Determine the (x, y) coordinate at the center of the cell enclosing the given text.  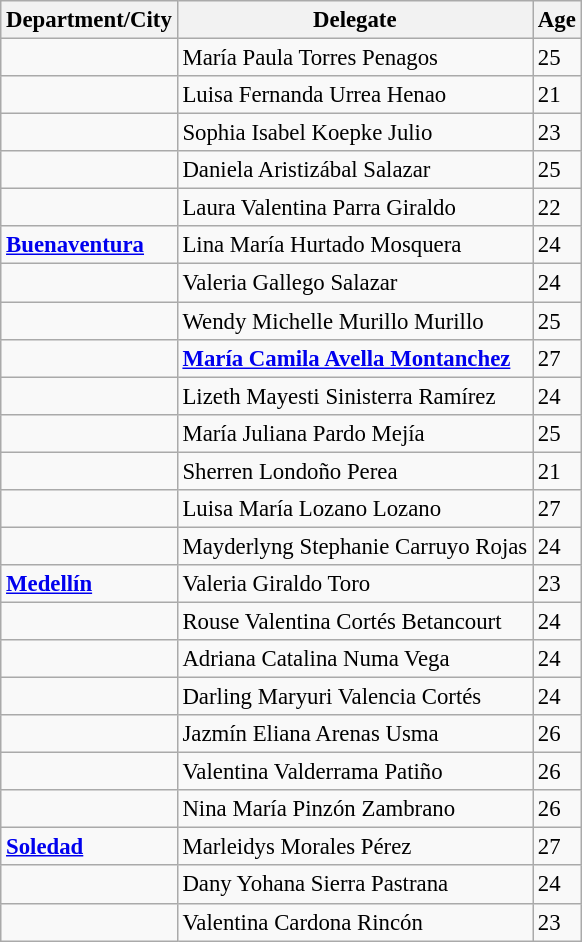
Sophia Isabel Koepke Julio (354, 133)
Age (558, 20)
Mayderlyng Stephanie Carruyo Rojas (354, 546)
María Juliana Pardo Mejía (354, 433)
Delegate (354, 20)
Lina María Hurtado Mosquera (354, 245)
Sherren Londoño Perea (354, 471)
Wendy Michelle Murillo Murillo (354, 321)
22 (558, 208)
Buenaventura (89, 245)
Valentina Valderrama Patiño (354, 772)
Nina María Pinzón Zambrano (354, 809)
Rouse Valentina Cortés Betancourt (354, 621)
Valeria Giraldo Toro (354, 584)
Adriana Catalina Numa Vega (354, 659)
Laura Valentina Parra Giraldo (354, 208)
Jazmín Eliana Arenas Usma (354, 734)
Darling Maryuri Valencia Cortés (354, 697)
Medellín (89, 584)
Department/City (89, 20)
Lizeth Mayesti Sinisterra Ramírez (354, 396)
Valentina Cardona Rincón (354, 922)
Dany Yohana Sierra Pastrana (354, 885)
María Camila Avella Montanchez (354, 358)
Soledad (89, 847)
Marleidys Morales Pérez (354, 847)
María Paula Torres Penagos (354, 58)
Daniela Aristizábal Salazar (354, 170)
Luisa María Lozano Lozano (354, 509)
Luisa Fernanda Urrea Henao (354, 95)
Valeria Gallego Salazar (354, 283)
